Output the [x, y] coordinate of the center of the cell containing the given text.  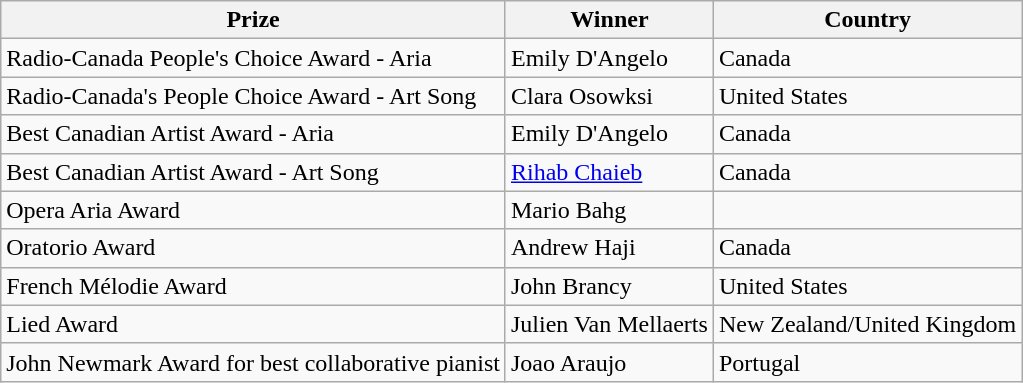
Oratorio Award [254, 248]
Lied Award [254, 324]
Radio-Canada's People Choice Award - Art Song [254, 96]
Country [867, 20]
Rihab Chaieb [609, 172]
New Zealand/United Kingdom [867, 324]
Andrew Haji [609, 248]
Best Canadian Artist Award - Aria [254, 134]
Winner [609, 20]
Julien Van Mellaerts [609, 324]
Joao Araujo [609, 362]
French Mélodie Award [254, 286]
John Newmark Award for best collaborative pianist [254, 362]
Radio-Canada People's Choice Award - Aria [254, 58]
Portugal [867, 362]
Mario Bahg [609, 210]
Opera Aria Award [254, 210]
Best Canadian Artist Award - Art Song [254, 172]
John Brancy [609, 286]
Clara Osowksi [609, 96]
Prize [254, 20]
